Search for the cell housing the specified text and yield its (x, y) center coordinate. 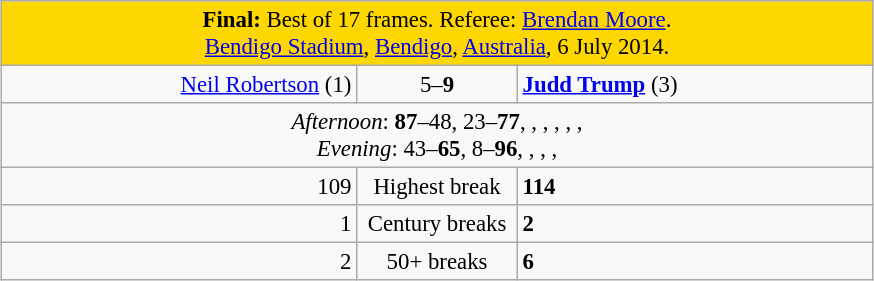
109 (179, 187)
50+ breaks (438, 262)
Highest break (438, 187)
Neil Robertson (1) (179, 85)
Judd Trump (3) (695, 85)
Afternoon: 87–48, 23–77, , , , , , Evening: 43–65, 8–96, , , , (437, 136)
Century breaks (438, 224)
1 (179, 224)
Final: Best of 17 frames. Referee: Brendan Moore.Bendigo Stadium, Bendigo, Australia, 6 July 2014. (437, 34)
114 (695, 187)
5–9 (438, 85)
6 (695, 262)
